Capture the cell that displays the provided text and extract its [X, Y] central coordinate. 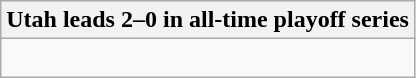
Utah leads 2–0 in all-time playoff series [208, 20]
